Pinpoint the cell where the given text exists, returning its [x, y] midpoint coordinate. 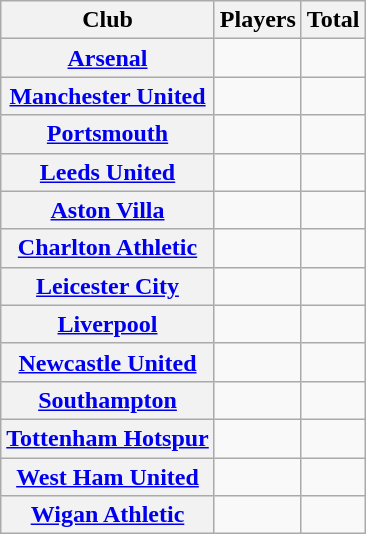
Liverpool [108, 324]
West Ham United [108, 477]
Portsmouth [108, 134]
Leeds United [108, 172]
Total [333, 20]
Tottenham Hotspur [108, 438]
Newcastle United [108, 362]
Charlton Athletic [108, 248]
Southampton [108, 400]
Players [258, 20]
Manchester United [108, 96]
Wigan Athletic [108, 515]
Club [108, 20]
Arsenal [108, 58]
Aston Villa [108, 210]
Leicester City [108, 286]
